Extract the (X, Y) coordinate from the center of the cell holding the provided text.  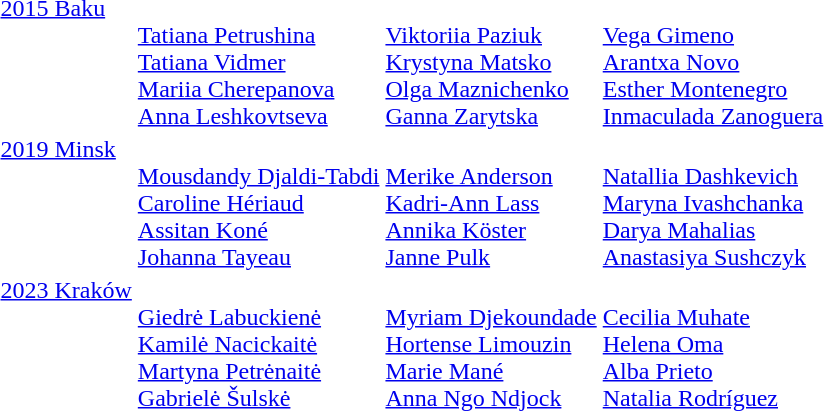
Merike AndersonKadri-Ann LassAnnika KösterJanne Pulk (491, 203)
Mousdandy Djaldi-TabdiCaroline HériaudAssitan KonéJohanna Tayeau (258, 203)
